Extract the (x, y) coordinate from the center of the cell holding the provided text.  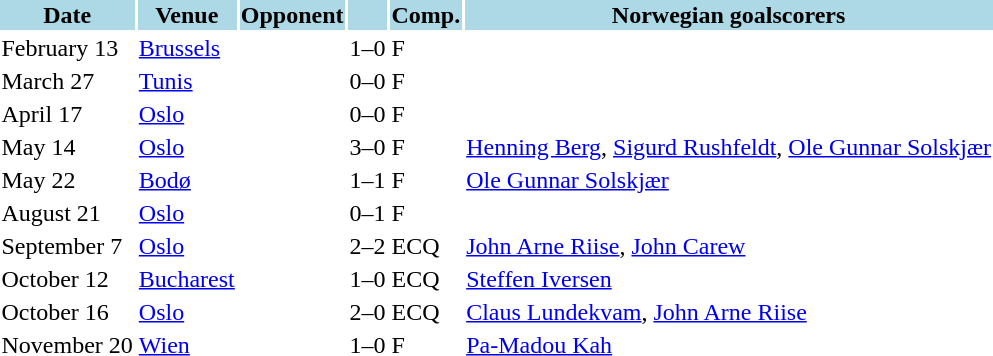
2–0 (368, 312)
February 13 (67, 48)
John Arne Riise, John Carew (729, 246)
Norwegian goalscorers (729, 15)
Brussels (186, 48)
Steffen Iversen (729, 279)
Henning Berg, Sigurd Rushfeldt, Ole Gunnar Solskjær (729, 147)
Claus Lundekvam, John Arne Riise (729, 312)
May 22 (67, 180)
2–2 (368, 246)
May 14 (67, 147)
3–0 (368, 147)
October 16 (67, 312)
Date (67, 15)
Bucharest (186, 279)
August 21 (67, 213)
March 27 (67, 81)
October 12 (67, 279)
0–1 (368, 213)
September 7 (67, 246)
Bodø (186, 180)
Ole Gunnar Solskjær (729, 180)
April 17 (67, 114)
1–1 (368, 180)
Venue (186, 15)
Tunis (186, 81)
Comp. (426, 15)
Opponent (292, 15)
